For the text-containing cell, return its midpoint in [x, y] coordinate format. 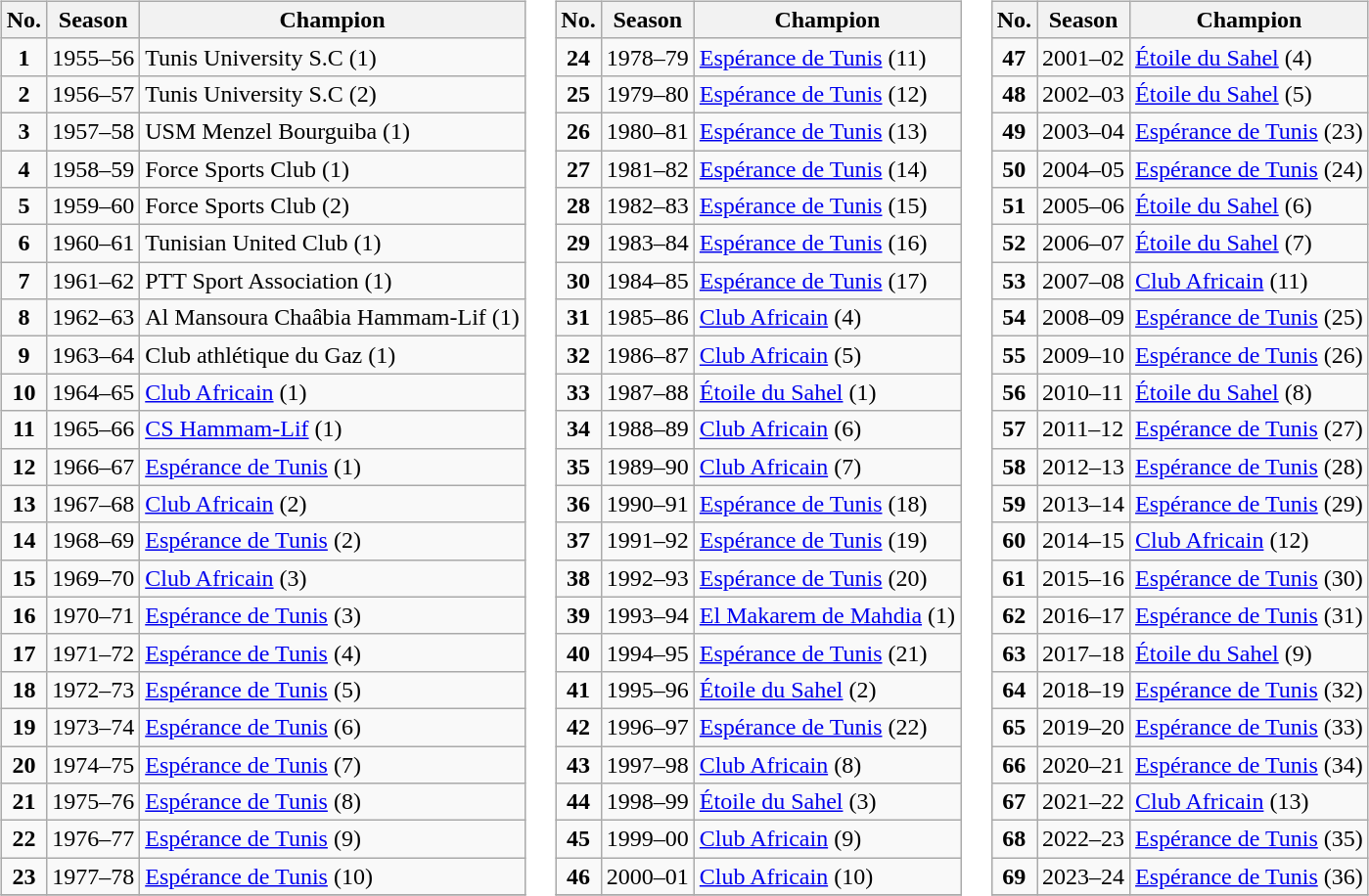
6 [23, 244]
1993–94 [648, 615]
1976–77 [94, 839]
2016–17 [1084, 615]
Espérance de Tunis (36) [1250, 876]
1973–74 [94, 727]
4 [23, 169]
Espérance de Tunis (29) [1250, 504]
Club Africain (7) [827, 467]
56 [1014, 392]
Espérance de Tunis (26) [1250, 355]
Espérance de Tunis (1) [333, 467]
Espérance de Tunis (2) [333, 541]
27 [578, 169]
1957–58 [94, 131]
Club Africain (13) [1250, 802]
Espérance de Tunis (14) [827, 169]
1997–98 [648, 764]
Espérance de Tunis (25) [1250, 318]
Force Sports Club (1) [333, 169]
1984–85 [648, 281]
Force Sports Club (2) [333, 206]
44 [578, 802]
2005–06 [1084, 206]
1970–71 [94, 615]
2007–08 [1084, 281]
Club Africain (3) [333, 578]
7 [23, 281]
1974–75 [94, 764]
55 [1014, 355]
1995–96 [648, 690]
Espérance de Tunis (13) [827, 131]
1994–95 [648, 652]
Étoile du Sahel (7) [1250, 244]
Club Africain (9) [827, 839]
Espérance de Tunis (5) [333, 690]
CS Hammam-Lif (1) [333, 429]
24 [578, 57]
Espérance de Tunis (28) [1250, 467]
2011–12 [1084, 429]
Club Africain (1) [333, 392]
11 [23, 429]
1956–57 [94, 94]
PTT Sport Association (1) [333, 281]
1982–83 [648, 206]
Espérance de Tunis (11) [827, 57]
Étoile du Sahel (3) [827, 802]
51 [1014, 206]
Étoile du Sahel (8) [1250, 392]
Espérance de Tunis (9) [333, 839]
El Makarem de Mahdia (1) [827, 615]
45 [578, 839]
42 [578, 727]
25 [578, 94]
1980–81 [648, 131]
Espérance de Tunis (35) [1250, 839]
68 [1014, 839]
14 [23, 541]
54 [1014, 318]
2019–20 [1084, 727]
2001–02 [1084, 57]
26 [578, 131]
23 [23, 876]
52 [1014, 244]
1966–67 [94, 467]
5 [23, 206]
1964–65 [94, 392]
Étoile du Sahel (5) [1250, 94]
3 [23, 131]
53 [1014, 281]
1999–00 [648, 839]
1962–63 [94, 318]
Espérance de Tunis (27) [1250, 429]
61 [1014, 578]
28 [578, 206]
15 [23, 578]
1987–88 [648, 392]
30 [578, 281]
Club Africain (6) [827, 429]
58 [1014, 467]
67 [1014, 802]
13 [23, 504]
Espérance de Tunis (15) [827, 206]
Espérance de Tunis (19) [827, 541]
29 [578, 244]
16 [23, 615]
1959–60 [94, 206]
Étoile du Sahel (6) [1250, 206]
17 [23, 652]
1986–87 [648, 355]
1967–68 [94, 504]
19 [23, 727]
Espérance de Tunis (34) [1250, 764]
1979–80 [648, 94]
Espérance de Tunis (16) [827, 244]
Club Africain (8) [827, 764]
37 [578, 541]
Étoile du Sahel (9) [1250, 652]
Club Africain (4) [827, 318]
1965–66 [94, 429]
Espérance de Tunis (18) [827, 504]
2010–11 [1084, 392]
Espérance de Tunis (20) [827, 578]
36 [578, 504]
1975–76 [94, 802]
Club Africain (10) [827, 876]
1998–99 [648, 802]
Tunis University S.C (2) [333, 94]
40 [578, 652]
Club Africain (2) [333, 504]
1960–61 [94, 244]
18 [23, 690]
2009–10 [1084, 355]
20 [23, 764]
38 [578, 578]
62 [1014, 615]
33 [578, 392]
1961–62 [94, 281]
1990–91 [648, 504]
2015–16 [1084, 578]
1988–89 [648, 429]
USM Menzel Bourguiba (1) [333, 131]
Étoile du Sahel (1) [827, 392]
2006–07 [1084, 244]
Espérance de Tunis (8) [333, 802]
2 [23, 94]
Espérance de Tunis (30) [1250, 578]
43 [578, 764]
1955–56 [94, 57]
1968–69 [94, 541]
31 [578, 318]
Club Africain (12) [1250, 541]
64 [1014, 690]
1963–64 [94, 355]
Espérance de Tunis (4) [333, 652]
2002–03 [1084, 94]
50 [1014, 169]
57 [1014, 429]
35 [578, 467]
34 [578, 429]
2008–09 [1084, 318]
Espérance de Tunis (31) [1250, 615]
49 [1014, 131]
41 [578, 690]
1991–92 [648, 541]
1978–79 [648, 57]
39 [578, 615]
Espérance de Tunis (17) [827, 281]
2022–23 [1084, 839]
10 [23, 392]
2020–21 [1084, 764]
Club athlétique du Gaz (1) [333, 355]
Espérance de Tunis (6) [333, 727]
1958–59 [94, 169]
Espérance de Tunis (7) [333, 764]
Espérance de Tunis (21) [827, 652]
Espérance de Tunis (24) [1250, 169]
2000–01 [648, 876]
Espérance de Tunis (32) [1250, 690]
1989–90 [648, 467]
63 [1014, 652]
48 [1014, 94]
Tunisian United Club (1) [333, 244]
2014–15 [1084, 541]
9 [23, 355]
1992–93 [648, 578]
2021–22 [1084, 802]
Club Africain (5) [827, 355]
Club Africain (11) [1250, 281]
2004–05 [1084, 169]
1971–72 [94, 652]
Espérance de Tunis (12) [827, 94]
1 [23, 57]
Espérance de Tunis (22) [827, 727]
1983–84 [648, 244]
Espérance de Tunis (10) [333, 876]
2013–14 [1084, 504]
Espérance de Tunis (33) [1250, 727]
Étoile du Sahel (4) [1250, 57]
59 [1014, 504]
66 [1014, 764]
Tunis University S.C (1) [333, 57]
12 [23, 467]
1972–73 [94, 690]
2018–19 [1084, 690]
65 [1014, 727]
60 [1014, 541]
2003–04 [1084, 131]
46 [578, 876]
1981–82 [648, 169]
Espérance de Tunis (23) [1250, 131]
Étoile du Sahel (2) [827, 690]
1985–86 [648, 318]
47 [1014, 57]
21 [23, 802]
22 [23, 839]
1977–78 [94, 876]
Espérance de Tunis (3) [333, 615]
Al Mansoura Chaâbia Hammam-Lif (1) [333, 318]
69 [1014, 876]
2012–13 [1084, 467]
1996–97 [648, 727]
32 [578, 355]
1969–70 [94, 578]
2023–24 [1084, 876]
2017–18 [1084, 652]
8 [23, 318]
